Extract the (x, y) coordinate from the center of the cell holding the provided text.  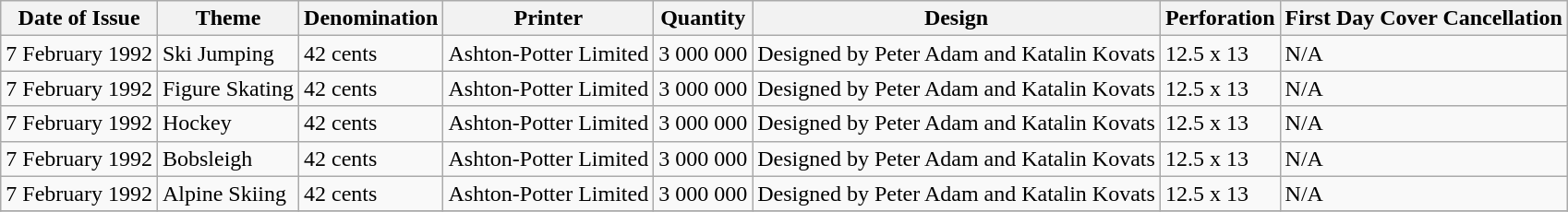
Perforation (1220, 18)
First Day Cover Cancellation (1424, 18)
Bobsleigh (227, 159)
Denomination (371, 18)
Ski Jumping (227, 53)
Figure Skating (227, 88)
Quantity (704, 18)
Hockey (227, 124)
Printer (549, 18)
Alpine Skiing (227, 194)
Design (957, 18)
Theme (227, 18)
Date of Issue (79, 18)
